Determine the [x, y] coordinate at the center of the cell enclosing the given text.  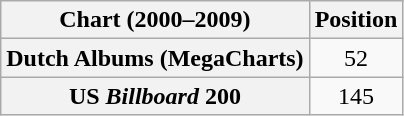
Position [356, 20]
52 [356, 58]
US Billboard 200 [155, 96]
Chart (2000–2009) [155, 20]
Dutch Albums (MegaCharts) [155, 58]
145 [356, 96]
